Identify which cell holds the provided text, then report its (X, Y) central coordinate. 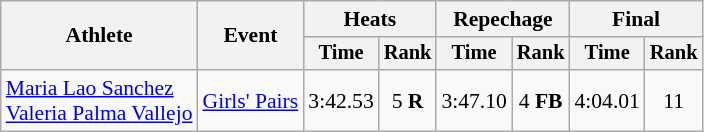
4 FB (541, 100)
Athlete (100, 36)
Final (636, 19)
Event (251, 36)
3:42.53 (340, 100)
Heats (370, 19)
Girls' Pairs (251, 100)
Maria Lao SanchezValeria Palma Vallejo (100, 100)
5 R (408, 100)
Repechage (502, 19)
4:04.01 (606, 100)
3:47.10 (474, 100)
11 (674, 100)
